Capture the cell that displays the provided text and extract its [X, Y] central coordinate. 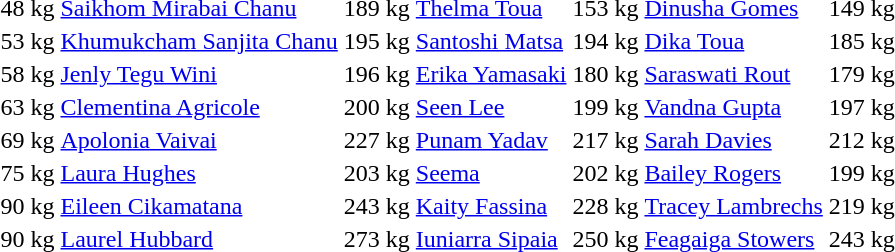
199 kg [606, 107]
Punam Yadav [491, 140]
194 kg [606, 41]
Kaity Fassina [491, 206]
Clementina Agricole [199, 107]
196 kg [376, 74]
Dika Toua [734, 41]
Vandna Gupta [734, 107]
Seema [491, 173]
Eileen Cikamatana [199, 206]
Laura Hughes [199, 173]
217 kg [606, 140]
Sarah Davies [734, 140]
227 kg [376, 140]
Seen Lee [491, 107]
Saraswati Rout [734, 74]
Tracey Lambrechs [734, 206]
202 kg [606, 173]
203 kg [376, 173]
Santoshi Matsa [491, 41]
243 kg [376, 206]
180 kg [606, 74]
Jenly Tegu Wini [199, 74]
Bailey Rogers [734, 173]
Erika Yamasaki [491, 74]
195 kg [376, 41]
Khumukcham Sanjita Chanu [199, 41]
Apolonia Vaivai [199, 140]
228 kg [606, 206]
200 kg [376, 107]
